Locate the cell with the specified text and output its [X, Y] center coordinate. 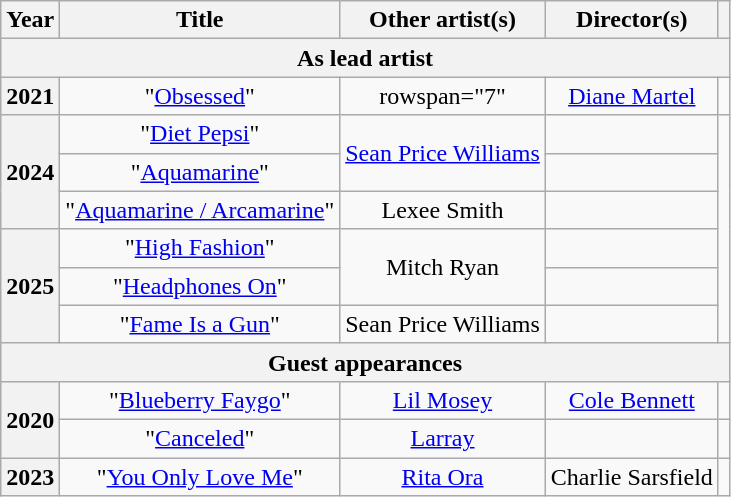
As lead artist [366, 58]
2025 [30, 286]
"Blueberry Faygo" [200, 400]
"Diet Pepsi" [200, 134]
"Aquamarine / Arcamarine" [200, 210]
Title [200, 20]
Charlie Sarsfield [632, 477]
"Aquamarine" [200, 172]
"Obsessed" [200, 96]
rowspan="7" [443, 96]
2021 [30, 96]
Mitch Ryan [443, 267]
"Headphones On" [200, 286]
Larray [443, 438]
2020 [30, 419]
Lexee Smith [443, 210]
Director(s) [632, 20]
2024 [30, 172]
Diane Martel [632, 96]
2023 [30, 477]
Other artist(s) [443, 20]
Rita Ora [443, 477]
Lil Mosey [443, 400]
"You Only Love Me" [200, 477]
"Fame Is a Gun" [200, 324]
"Canceled" [200, 438]
Cole Bennett [632, 400]
Year [30, 20]
Guest appearances [366, 362]
"High Fashion" [200, 248]
